Identify which cell holds the provided text, then report its (x, y) central coordinate. 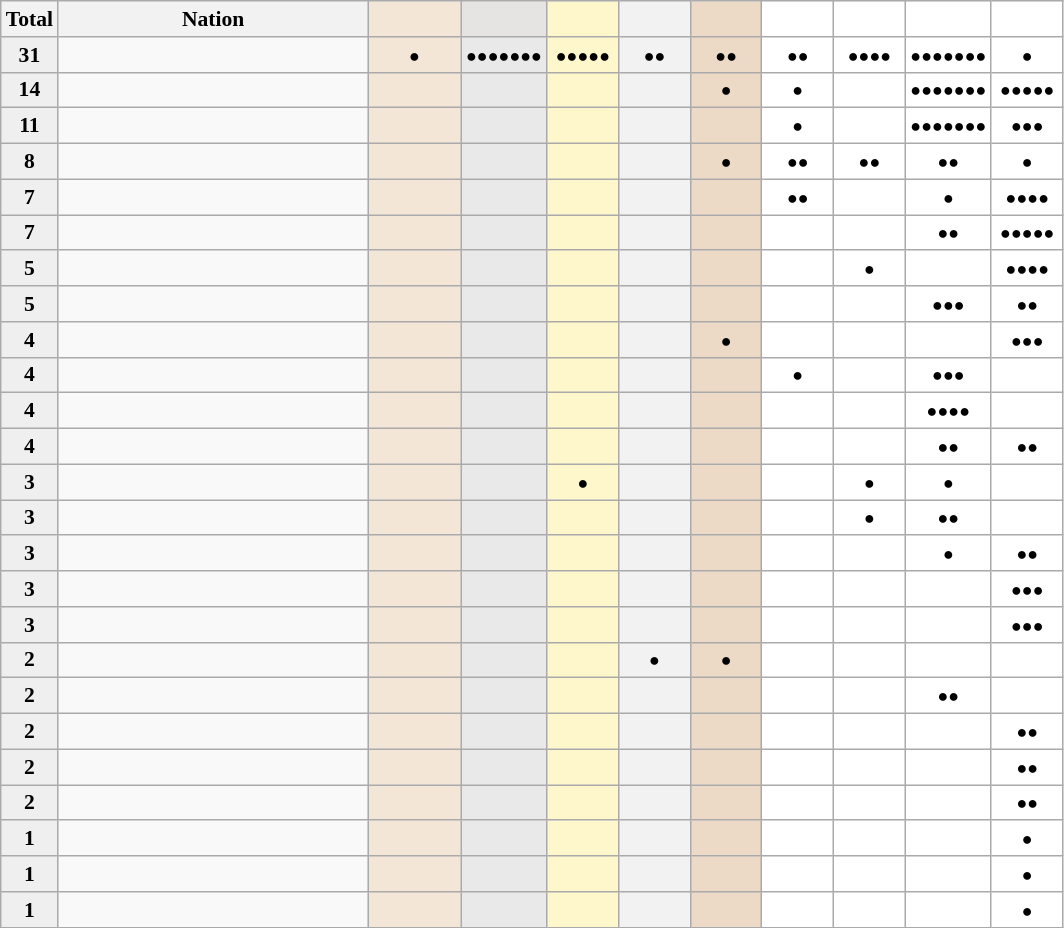
14 (30, 90)
Nation (213, 19)
Total (30, 19)
11 (30, 126)
8 (30, 162)
31 (30, 55)
